Provide the [x, y] coordinate of the cell's center where the given text is located.  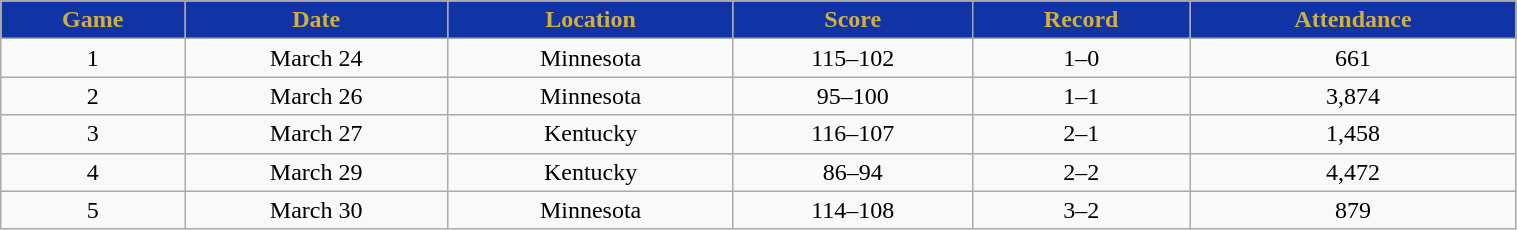
5 [93, 210]
4,472 [1353, 172]
1–1 [1081, 96]
2–1 [1081, 134]
Location [590, 20]
2 [93, 96]
March 29 [316, 172]
2–2 [1081, 172]
4 [93, 172]
Game [93, 20]
116–107 [852, 134]
114–108 [852, 210]
1 [93, 58]
1–0 [1081, 58]
115–102 [852, 58]
86–94 [852, 172]
3,874 [1353, 96]
661 [1353, 58]
Score [852, 20]
March 30 [316, 210]
3 [93, 134]
Attendance [1353, 20]
1,458 [1353, 134]
March 26 [316, 96]
3–2 [1081, 210]
Record [1081, 20]
879 [1353, 210]
Date [316, 20]
March 24 [316, 58]
95–100 [852, 96]
March 27 [316, 134]
